Pinpoint the cell where the given text exists, returning its [x, y] midpoint coordinate. 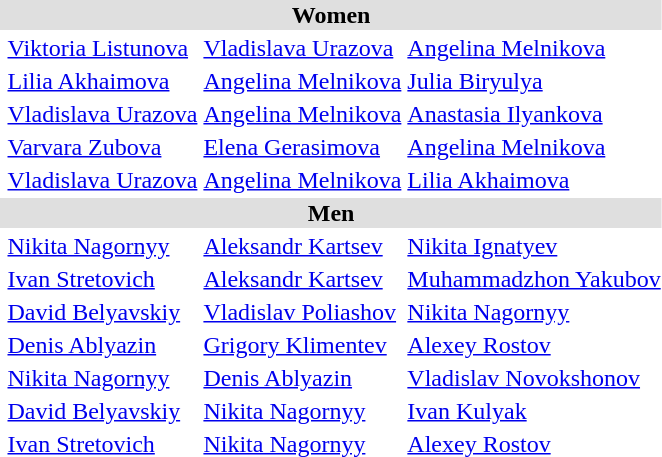
Ivan Stretovich [102, 279]
Vladislav Poliashov [302, 312]
Grigory Klimentev [302, 345]
Elena Gerasimova [302, 147]
Julia Biryulya [534, 81]
Vladislav Novokshonov [534, 378]
Women [331, 15]
Men [331, 213]
Ivan Kulyak [534, 411]
Varvara Zubova [102, 147]
Muhammadzhon Yakubov [534, 279]
Alexey Rostov [534, 345]
Anastasia Ilyankova [534, 114]
Viktoria Listunova [102, 48]
Nikita Ignatyev [534, 246]
